Determine the (X, Y) coordinate at the center of the cell enclosing the given text.  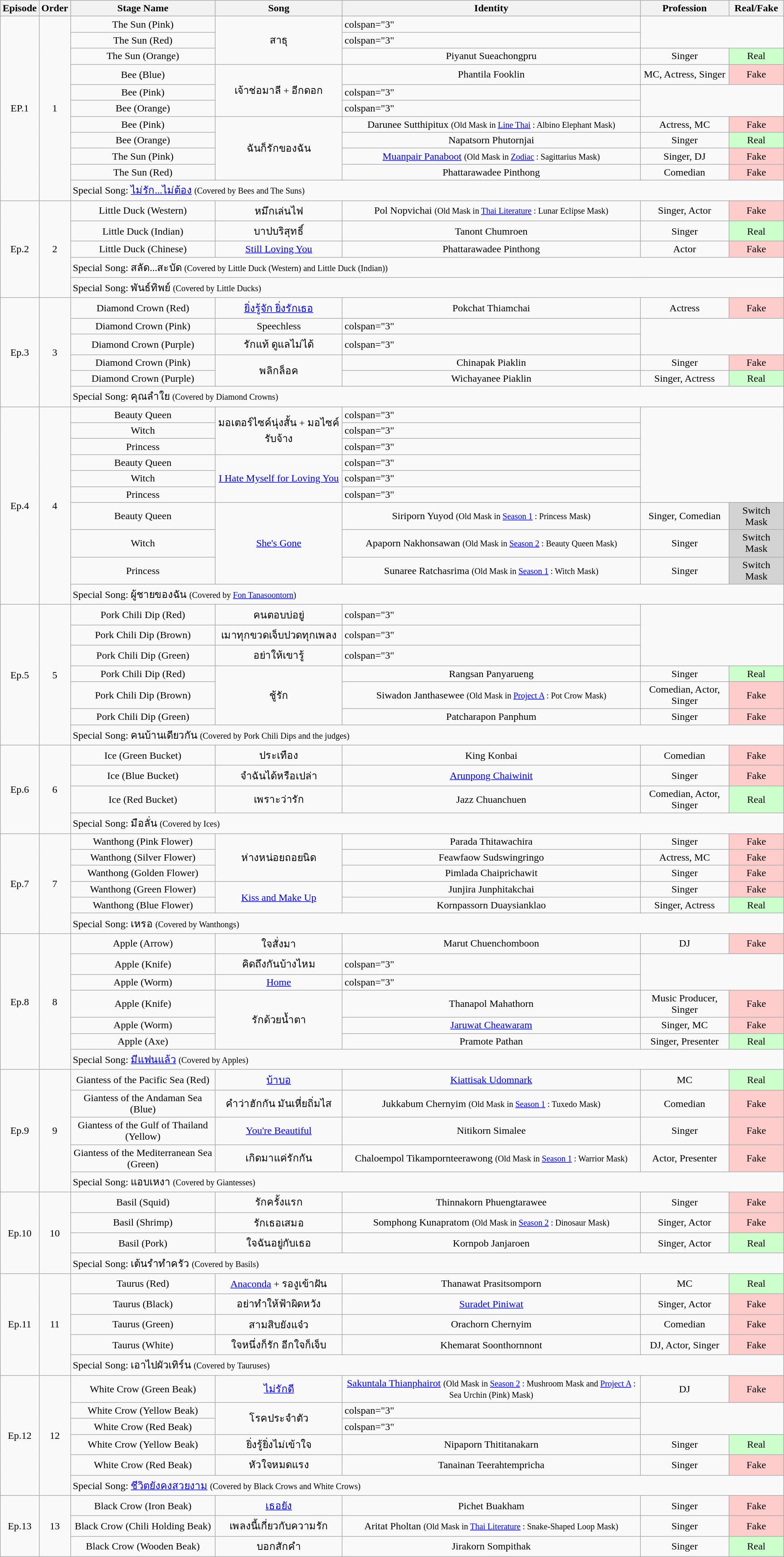
Black Crow (Wooden Beak) (143, 1546)
Special Song: ผู้ชายของฉัน (Covered by Fon Tanasoontorn) (427, 594)
Real/Fake (756, 8)
Suradet Piniwat (491, 1304)
Actor (685, 249)
คนตอบบ่อยู่ (279, 615)
Special Song: สลัด...สะบัด (Covered by Little Duck (Western) and Little Duck (Indian)) (427, 267)
Nitikorn Simalee (491, 1130)
พลิกล็อค (279, 370)
White Crow (Green Beak) (143, 1389)
Kornpassorn Duaysianklao (491, 905)
Pichet Buakham (491, 1506)
Ep.10 (20, 1233)
Special Song: มีแฟนแล้ว (Covered by Apples) (427, 1059)
Actor, Presenter (685, 1158)
ไม่รักดี (279, 1389)
9 (54, 1131)
โรคประจำตัว (279, 1418)
คำว่าฮักกัน มันเหี่ยถิ่มไส (279, 1104)
She's Gone (279, 543)
Ep.12 (20, 1435)
Ep.8 (20, 1001)
MC, Actress, Singer (685, 75)
มอเตอร์ไซค์นุ่งสั้น + มอไซค์รับจ้าง (279, 431)
ฉันก็รักของฉัน (279, 148)
Little Duck (Chinese) (143, 249)
Singer, DJ (685, 156)
6 (54, 789)
Chinapak Piaklin (491, 362)
Basil (Squid) (143, 1203)
Ice (Green Bucket) (143, 755)
Basil (Pork) (143, 1243)
Sunaree Ratchasrima (Old Mask in Season 1 : Witch Mask) (491, 571)
รักเธอเสมอ (279, 1223)
Singer, Presenter (685, 1041)
ประเทือง (279, 755)
Muanpair Panaboot (Old Mask in Zodiac : Sagittarius Mask) (491, 156)
Ice (Red Bucket) (143, 799)
Marut Chuenchomboon (491, 944)
Wanthong (Blue Flower) (143, 905)
Little Duck (Indian) (143, 231)
Special Song: เต้นรำทำครัว (Covered by Basils) (427, 1264)
Jaruwat Cheawaram (491, 1025)
Wanthong (Golden Flower) (143, 873)
Thanapol Mahathorn (491, 1004)
บอกสักคำ (279, 1546)
Giantess of the Andaman Sea (Blue) (143, 1104)
Thanawat Prasitsomporn (491, 1284)
Apaporn Nakhonsawan (Old Mask in Season 2 : Beauty Queen Mask) (491, 543)
Ep.11 (20, 1324)
DJ, Actor, Singer (685, 1345)
อย่าทำให้ฟ้าผิดหวัง (279, 1304)
Special Song: ไม่รัก...ไม่ต้อง (Covered by Bees and The Suns) (427, 190)
Ep.4 (20, 506)
เกิดมาแค่รักกัน (279, 1158)
Rangsan Panyarueng (491, 673)
เมาทุกขวดเจ็บปวดทุกเพลง (279, 635)
Ep.13 (20, 1526)
5 (54, 675)
Ep.2 (20, 249)
เธอยัง (279, 1506)
Taurus (White) (143, 1345)
Order (54, 8)
หมึกเล่นไฟ (279, 210)
Jirakorn Sompithak (491, 1546)
เพลงนี้เกี่ยวกับความรัก (279, 1526)
7 (54, 883)
Sakuntala Thianphairot (Old Mask in Season 2 : Mushroom Mask and Project A : Sea Urchin (Pink) Mask) (491, 1389)
สามสิบยังแจ๋ว (279, 1324)
รักแท้ ดูแลไม่ได้ (279, 344)
Wanthong (Pink Flower) (143, 841)
ใจสั่งมา (279, 944)
Wanthong (Silver Flower) (143, 857)
Jukkabum Chernyim (Old Mask in Season 1 : Tuxedo Mask) (491, 1104)
Taurus (Red) (143, 1284)
บ้าบอ (279, 1080)
Taurus (Black) (143, 1304)
Wanthong (Green Flower) (143, 889)
10 (54, 1233)
Profession (685, 8)
Feawfaow Sudswingringo (491, 857)
Giantess of the Gulf of Thailand (Yellow) (143, 1130)
Piyanut Sueachongpru (491, 56)
บาปบริสุทธิ์ (279, 231)
ยิ่งรู้จัก ยิ่งรักเธอ (279, 308)
Arunpong Chaiwinit (491, 776)
1 (54, 109)
Song (279, 8)
12 (54, 1435)
Special Song: เอาไปผัวเทิร์น (Covered by Tauruses) (427, 1365)
King Konbai (491, 755)
Special Song: เหรอ (Covered by Wanthongs) (427, 923)
Giantess of the Pacific Sea (Red) (143, 1080)
Pol Nopvichai (Old Mask in Thai Literature : Lunar Eclipse Mask) (491, 210)
Ep.6 (20, 789)
เพราะว่ารัก (279, 799)
รักครั้งแรก (279, 1203)
Stage Name (143, 8)
Siwadon Janthasewee (Old Mask in Project A : Pot Crow Mask) (491, 696)
Apple (Arrow) (143, 944)
Giantess of the Mediterranean Sea (Green) (143, 1158)
Aritat Pholtan (Old Mask in Thai Literature : Snake-Shaped Loop Mask) (491, 1526)
เจ้าช่อมาลี + อีกดอก (279, 91)
Kiss and Make Up (279, 897)
Orachorn Chernyim (491, 1324)
Episode (20, 8)
Chaloempol Tikampornteerawong (Old Mask in Season 1 : Warrior Mask) (491, 1158)
สาธุ (279, 40)
Pramote Pathan (491, 1041)
Special Song: คนบ้านเดียวกัน (Covered by Pork Chili Dips and the judges) (427, 735)
Khemarat Soonthornnont (491, 1345)
4 (54, 506)
Singer, Comedian (685, 516)
Ep.7 (20, 883)
Jazz Chuanchuen (491, 799)
The Sun (Orange) (143, 56)
อย่าให้เขารู้ (279, 655)
Tanont Chumroen (491, 231)
Special Song: พันธ์ทิพย์ (Covered by Little Ducks) (427, 287)
คิดถึงกันบ้างไหม (279, 964)
Nipaporn Thititanakarn (491, 1445)
Actress (685, 308)
8 (54, 1001)
Singer, MC (685, 1025)
2 (54, 249)
Black Crow (Chili Holding Beak) (143, 1526)
ใจหนึ่งก็รัก อีกใจก็เจ็บ (279, 1345)
ชู้รัก (279, 695)
หัวใจหมดแรง (279, 1465)
Parada Thitawachira (491, 841)
Apple (Axe) (143, 1041)
Diamond Crown (Red) (143, 308)
You're Beautiful (279, 1130)
Home (279, 982)
ห่างหน่อยถอยนิด (279, 857)
Siriporn Yuyod (Old Mask in Season 1 : Princess Mask) (491, 516)
Little Duck (Western) (143, 210)
13 (54, 1526)
รักด้วยน้ำตา (279, 1020)
Special Song: มือลั่น (Covered by Ices) (427, 823)
Ep.3 (20, 352)
Special Song: แอบเหงา (Covered by Giantesses) (427, 1182)
ยิ่งรู้ยิ่งไม่เข้าใจ (279, 1445)
I Hate Myself for Loving You (279, 478)
Taurus (Green) (143, 1324)
Thinnakorn Phuengtarawee (491, 1203)
Basil (Shrimp) (143, 1223)
ใจฉันอยู่กับเธอ (279, 1243)
Music Producer, Singer (685, 1004)
Wichayanee Piaklin (491, 378)
Black Crow (Iron Beak) (143, 1506)
11 (54, 1324)
Phantila Fooklin (491, 75)
Special Song: คุณลำใย (Covered by Diamond Crowns) (427, 396)
3 (54, 352)
Tanainan Teerahtempricha (491, 1465)
Speechless (279, 326)
Pokchat Thiamchai (491, 308)
Darunee Sutthipitux (Old Mask in Line Thai : Albino Elephant Mask) (491, 124)
Identity (491, 8)
Bee (ฺBlue) (143, 75)
Somphong Kunapratom (Old Mask in Season 2 : Dinosaur Mask) (491, 1223)
Junjira Junphitakchai (491, 889)
Kiattisak Udomnark (491, 1080)
Pimlada Chaiprichawit (491, 873)
Ep.9 (20, 1131)
Napatsorn Phutornjai (491, 140)
Anaconda + รองูเข้าฝัน (279, 1284)
EP.1 (20, 109)
Still Loving You (279, 249)
Ep.5 (20, 675)
Patcharapon Panphum (491, 717)
Ice (Blue Bucket) (143, 776)
Special Song: ชีวิตยังคงสวยงาม (Covered by Black Crows and White Crows) (427, 1485)
Kornpob Janjaroen (491, 1243)
จำฉันได้หรือเปล่า (279, 776)
